Capture the cell that displays the provided text and extract its (x, y) central coordinate. 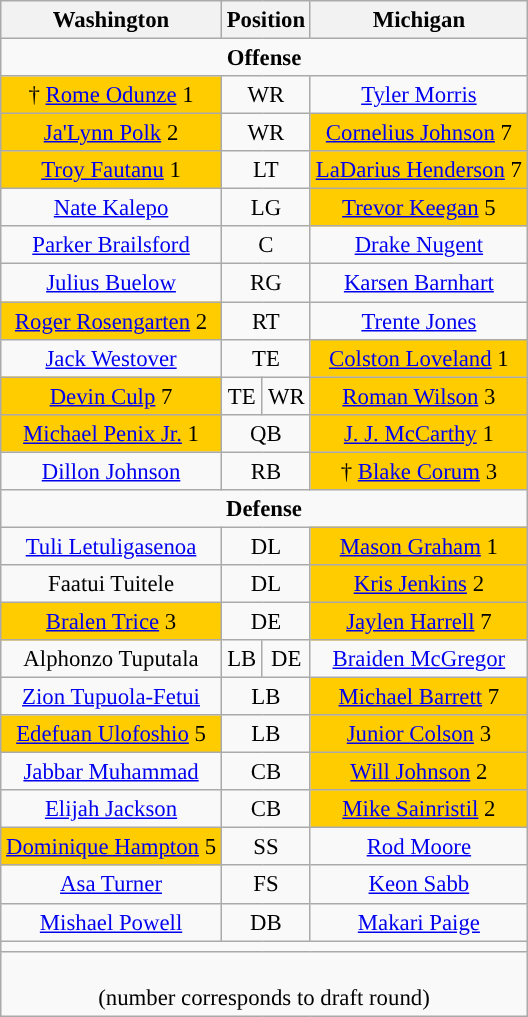
Bralen Trice 3 (112, 621)
† Rome Odunze 1 (112, 95)
LG (266, 208)
Alphonzo Tuputala (112, 659)
DB (266, 922)
Mike Sainristil 2 (418, 809)
Nate Kalepo (112, 208)
Elijah Jackson (112, 809)
Michigan (418, 20)
Mishael Powell (112, 922)
Will Johnson 2 (418, 772)
Position (266, 20)
LaDarius Henderson 7 (418, 170)
FS (266, 885)
Michael Penix Jr. 1 (112, 433)
RG (266, 283)
Trevor Keegan 5 (418, 208)
Karsen Barnhart (418, 283)
Junior Colson 3 (418, 734)
Defense (264, 509)
Jaylen Harrell 7 (418, 621)
Michael Barrett 7 (418, 697)
Asa Turner (112, 885)
Roger Rosengarten 2 (112, 321)
SS (266, 847)
Cornelius Johnson 7 (418, 133)
Roman Wilson 3 (418, 396)
LT (266, 170)
Jabbar Muhammad (112, 772)
Mason Graham 1 (418, 546)
RT (266, 321)
Tyler Morris (418, 95)
Dillon Johnson (112, 471)
Jack Westover (112, 358)
RB (266, 471)
Braiden McGregor (418, 659)
C (266, 245)
Tuli Letuligasenoa (112, 546)
Rod Moore (418, 847)
Ja'Lynn Polk 2 (112, 133)
† Blake Corum 3 (418, 471)
Washington (112, 20)
J. J. McCarthy 1 (418, 433)
Makari Paige (418, 922)
Keon Sabb (418, 885)
Julius Buelow (112, 283)
Parker Brailsford (112, 245)
Dominique Hampton 5 (112, 847)
Drake Nugent (418, 245)
Edefuan Ulofoshio 5 (112, 734)
Kris Jenkins 2 (418, 584)
QB (266, 433)
Colston Loveland 1 (418, 358)
Troy Fautanu 1 (112, 170)
(number corresponds to draft round) (264, 984)
Faatui Tuitele (112, 584)
Offense (264, 58)
Zion Tupuola-Fetui (112, 697)
Trente Jones (418, 321)
Devin Culp 7 (112, 396)
